Provide the [x, y] coordinate of the cell's center where the given text is located.  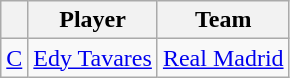
Edy Tavares [93, 58]
Team [223, 20]
Player [93, 20]
Real Madrid [223, 58]
C [14, 58]
